Search for the cell housing the specified text and yield its (x, y) center coordinate. 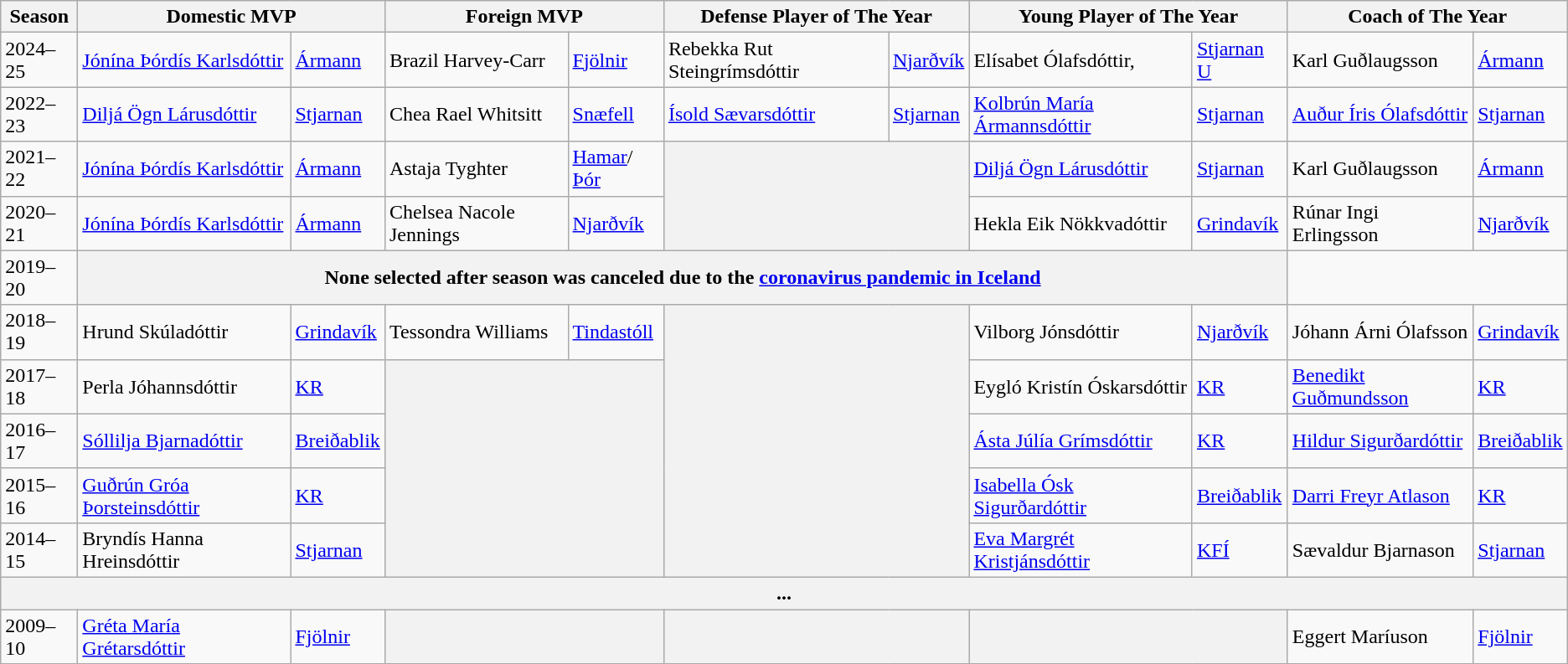
Benedikt Guðmundsson (1380, 387)
Chea Rael Whitsitt (476, 114)
Astaja Tyghter (476, 169)
2022–23 (39, 114)
Rebekka Rut Steingrímsdóttir (776, 60)
2018–19 (39, 332)
Ásta Júlía Grímsdóttir (1081, 440)
2015–16 (39, 496)
2009–10 (39, 636)
2021–22 (39, 169)
Coach of The Year (1427, 17)
Defense Player of The Year (816, 17)
2019–20 (39, 278)
Ísold Sævarsdóttir (776, 114)
Hamar/Þór (616, 169)
Hekla Eik Nökkvadóttir (1081, 223)
Perla Jóhannsdóttir (184, 387)
2020–21 (39, 223)
2014–15 (39, 549)
Bryndís Hanna Hreinsdóttir (184, 549)
Gréta María Grétarsdóttir (184, 636)
Foreign MVP (524, 17)
Hrund Skúladóttir (184, 332)
... (784, 593)
2017–18 (39, 387)
Auður Íris Ólafsdóttir (1380, 114)
Vilborg Jónsdóttir (1081, 332)
Eggert Maríuson (1380, 636)
2016–17 (39, 440)
Kolbrún María Ármannsdóttir (1081, 114)
Tindastóll (616, 332)
Elísabet Ólafsdóttir, (1081, 60)
Snæfell (616, 114)
Rúnar Ingi Erlingsson (1380, 223)
Hildur Sigurðardóttir (1380, 440)
Domestic MVP (231, 17)
None selected after season was canceled due to the coronavirus pandemic in Iceland (683, 278)
2024–25 (39, 60)
Young Player of The Year (1128, 17)
Chelsea Nacole Jennings (476, 223)
Season (39, 17)
Brazil Harvey-Carr (476, 60)
Sóllilja Bjarnadóttir (184, 440)
Darri Freyr Atlason (1380, 496)
Isabella Ósk Sigurðardóttir (1081, 496)
Stjarnan U (1240, 60)
Sævaldur Bjarnason (1380, 549)
Tessondra Williams (476, 332)
KFÍ (1240, 549)
Eygló Kristín Óskarsdóttir (1081, 387)
Jóhann Árni Ólafsson (1380, 332)
Guðrún Gróa Þorsteinsdóttir (184, 496)
Eva Margrét Kristjánsdóttir (1081, 549)
